Determine the (X, Y) coordinate at the center of the cell enclosing the given text.  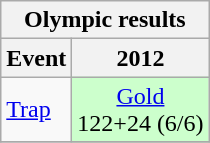
Trap (36, 110)
Gold122+24 (6/6) (140, 110)
Olympic results (105, 20)
2012 (140, 58)
Event (36, 58)
